Identify which cell holds the provided text, then report its (X, Y) central coordinate. 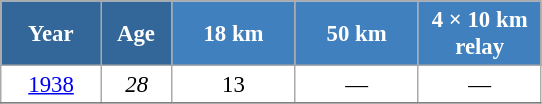
Year (52, 34)
18 km (234, 34)
Age (136, 34)
4 × 10 km relay (480, 34)
28 (136, 85)
1938 (52, 85)
50 km (356, 34)
13 (234, 85)
